Capture the cell that displays the provided text and extract its (x, y) central coordinate. 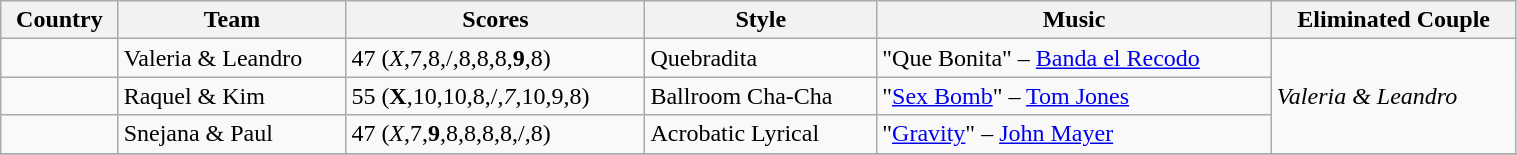
Style (761, 20)
Team (232, 20)
Country (60, 20)
Eliminated Couple (1394, 20)
47 (X,7,8,/,8,8,8,9,8) (496, 58)
Snejana & Paul (232, 134)
"Que Bonita" – Banda el Recodo (1074, 58)
Quebradita (761, 58)
"Sex Bomb" – Tom Jones (1074, 96)
47 (X,7,9,8,8,8,8,/,8) (496, 134)
Raquel & Kim (232, 96)
Scores (496, 20)
Acrobatic Lyrical (761, 134)
Music (1074, 20)
"Gravity" – John Mayer (1074, 134)
Ballroom Cha-Cha (761, 96)
55 (X,10,10,8,/,7,10,9,8) (496, 96)
